Determine the (X, Y) coordinate at the center of the cell enclosing the given text.  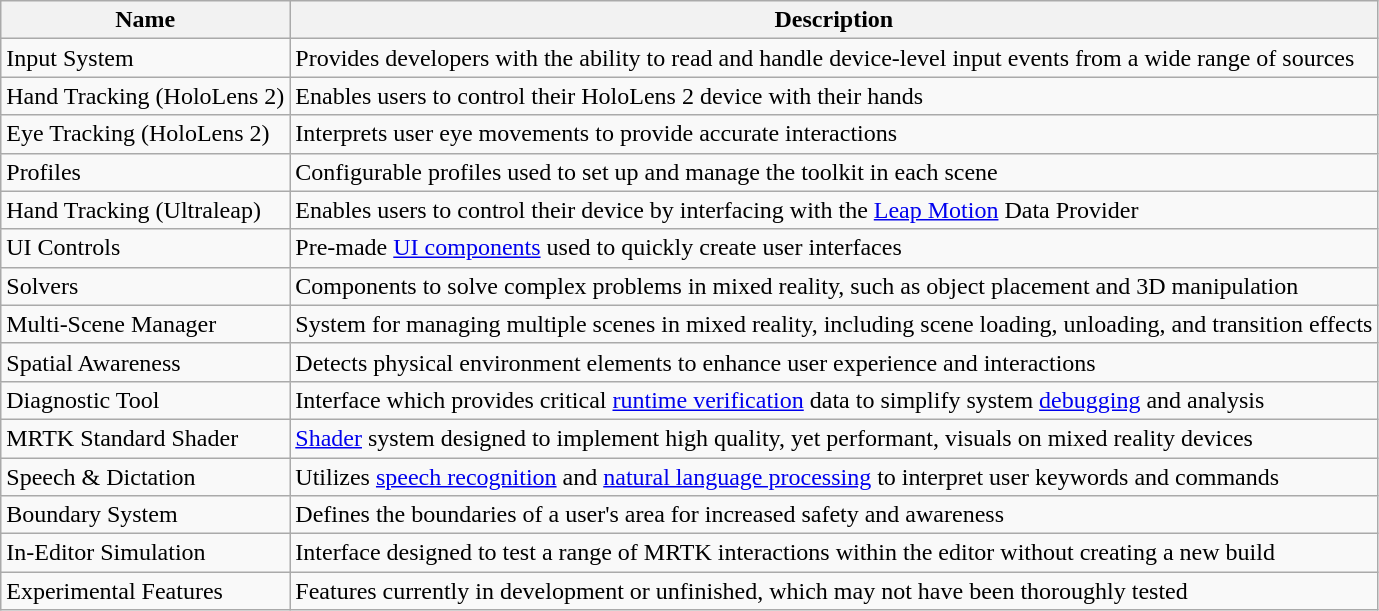
Speech & Dictation (146, 477)
Defines the boundaries of a user's area for increased safety and awareness (834, 515)
Name (146, 20)
Components to solve complex problems in mixed reality, such as object placement and 3D manipulation (834, 286)
Input System (146, 58)
Hand Tracking (Ultraleap) (146, 210)
Detects physical environment elements to enhance user experience and interactions (834, 362)
Experimental Features (146, 591)
Shader system designed to implement high quality, yet performant, visuals on mixed reality devices (834, 438)
Multi-Scene Manager (146, 324)
Description (834, 20)
Eye Tracking (HoloLens 2) (146, 134)
Diagnostic Tool (146, 400)
Pre-made UI components used to quickly create user interfaces (834, 248)
Boundary System (146, 515)
In-Editor Simulation (146, 553)
System for managing multiple scenes in mixed reality, including scene loading, unloading, and transition effects (834, 324)
Interprets user eye movements to provide accurate interactions (834, 134)
Enables users to control their HoloLens 2 device with their hands (834, 96)
Configurable profiles used to set up and manage the toolkit in each scene (834, 172)
MRTK Standard Shader (146, 438)
Interface which provides critical runtime verification data to simplify system debugging and analysis (834, 400)
Profiles (146, 172)
Utilizes speech recognition and natural language processing to interpret user keywords and commands (834, 477)
Hand Tracking (HoloLens 2) (146, 96)
Provides developers with the ability to read and handle device-level input events from a wide range of sources (834, 58)
Solvers (146, 286)
UI Controls (146, 248)
Enables users to control their device by interfacing with the Leap Motion Data Provider (834, 210)
Interface designed to test a range of MRTK interactions within the editor without creating a new build (834, 553)
Features currently in development or unfinished, which may not have been thoroughly tested (834, 591)
Spatial Awareness (146, 362)
